Capture the cell that displays the provided text and extract its (X, Y) central coordinate. 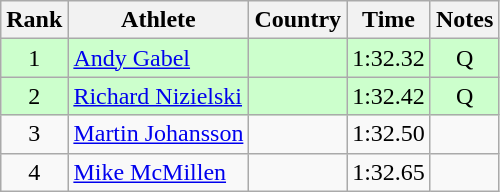
Notes (464, 20)
Mike McMillen (158, 172)
Country (298, 20)
Athlete (158, 20)
1:32.32 (389, 58)
1:32.50 (389, 134)
Richard Nizielski (158, 96)
1:32.65 (389, 172)
Time (389, 20)
1:32.42 (389, 96)
2 (34, 96)
Andy Gabel (158, 58)
1 (34, 58)
4 (34, 172)
3 (34, 134)
Martin Johansson (158, 134)
Rank (34, 20)
